Identify which cell holds the provided text, then report its [X, Y] central coordinate. 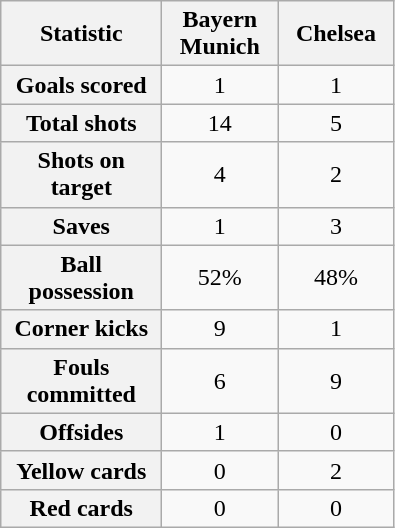
Shots on target [82, 174]
Total shots [82, 123]
Bayern Munich [220, 34]
Red cards [82, 508]
4 [220, 174]
Saves [82, 226]
Ball possession [82, 278]
48% [336, 278]
6 [220, 380]
Statistic [82, 34]
Corner kicks [82, 329]
Goals scored [82, 85]
Offsides [82, 432]
14 [220, 123]
Chelsea [336, 34]
Yellow cards [82, 470]
5 [336, 123]
52% [220, 278]
Fouls committed [82, 380]
3 [336, 226]
